Return [x, y] of the center of cell containing provided text 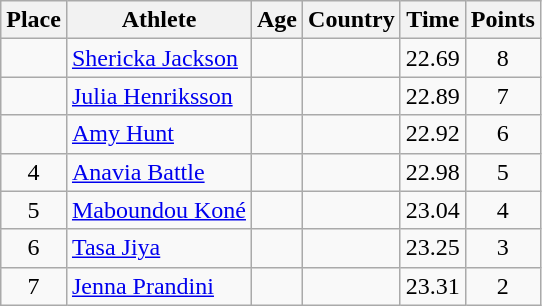
Country [352, 20]
22.69 [432, 58]
Time [432, 20]
Anavia Battle [158, 172]
23.04 [432, 210]
22.98 [432, 172]
Age [276, 20]
23.31 [432, 286]
8 [502, 58]
23.25 [432, 248]
3 [502, 248]
22.89 [432, 96]
Amy Hunt [158, 134]
Jenna Prandini [158, 286]
22.92 [432, 134]
2 [502, 286]
Julia Henriksson [158, 96]
Shericka Jackson [158, 58]
Place [34, 20]
Maboundou Koné [158, 210]
Points [502, 20]
Tasa Jiya [158, 248]
Athlete [158, 20]
